Extract the (X, Y) coordinate from the center of the cell holding the provided text.  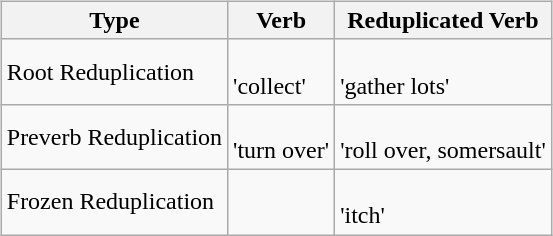
'gather lots' (444, 72)
'collect' (282, 72)
Type (114, 20)
Reduplicated Verb (444, 20)
Frozen Reduplication (114, 202)
Preverb Reduplication (114, 136)
'itch' (444, 202)
'turn over' (282, 136)
Root Reduplication (114, 72)
Verb (282, 20)
'roll over, somersault' (444, 136)
